Extract the (X, Y) coordinate from the center of the cell holding the provided text.  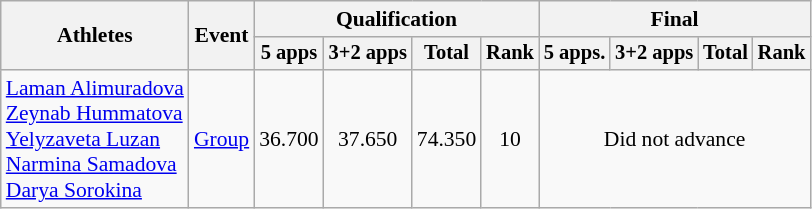
Final (674, 19)
Athletes (95, 36)
37.650 (368, 139)
74.350 (446, 139)
Qualification (396, 19)
5 apps (288, 54)
36.700 (288, 139)
10 (510, 139)
Laman AlimuradovaZeynab HummatovaYelyzaveta LuzanNarmina SamadovaDarya Sorokina (95, 139)
Group (222, 139)
Did not advance (674, 139)
Event (222, 36)
5 apps. (574, 54)
